Identify which cell holds the provided text, then report its (X, Y) central coordinate. 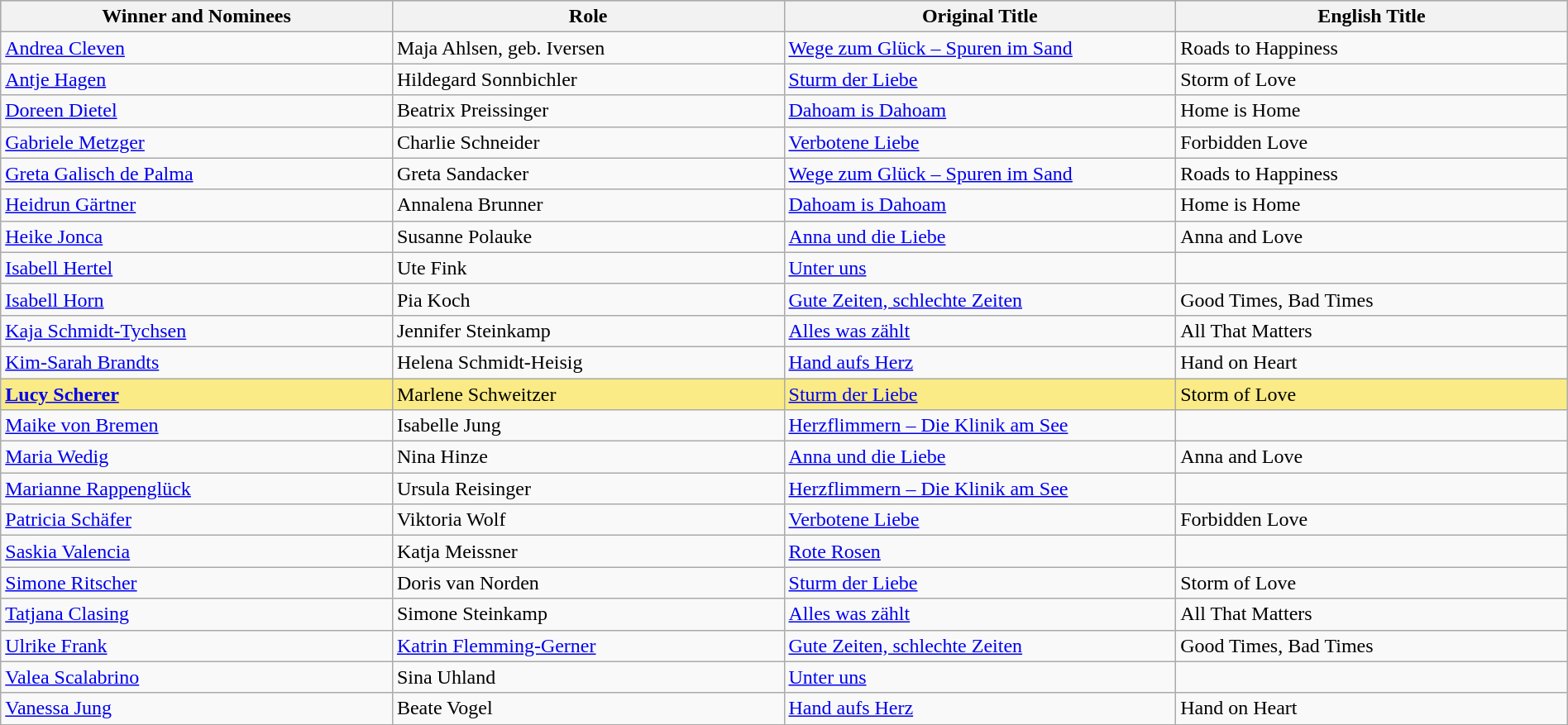
Original Title (980, 17)
Rote Rosen (980, 551)
Maria Wedig (197, 457)
Marianne Rappenglück (197, 489)
Maike von Bremen (197, 426)
Katrin Flemming-Gerner (588, 646)
Pia Koch (588, 299)
Ulrike Frank (197, 646)
Valea Scalabrino (197, 677)
Ute Fink (588, 268)
Beatrix Preissinger (588, 111)
Patricia Schäfer (197, 520)
Ursula Reisinger (588, 489)
Saskia Valencia (197, 551)
Andrea Cleven (197, 48)
Nina Hinze (588, 457)
Simone Steinkamp (588, 614)
Lucy Scherer (197, 394)
Susanne Polauke (588, 236)
Isabell Hertel (197, 268)
Marlene Schweitzer (588, 394)
Gabriele Metzger (197, 142)
Greta Sandacker (588, 174)
Simone Ritscher (197, 583)
Winner and Nominees (197, 17)
Isabell Horn (197, 299)
Heike Jonca (197, 236)
Viktoria Wolf (588, 520)
Doreen Dietel (197, 111)
Katja Meissner (588, 551)
Role (588, 17)
Heidrun Gärtner (197, 205)
Tatjana Clasing (197, 614)
Doris van Norden (588, 583)
Antje Hagen (197, 79)
Jennifer Steinkamp (588, 331)
Hildegard Sonnbichler (588, 79)
Greta Galisch de Palma (197, 174)
Vanessa Jung (197, 708)
Isabelle Jung (588, 426)
Charlie Schneider (588, 142)
Kaja Schmidt-Tychsen (197, 331)
Beate Vogel (588, 708)
Maja Ahlsen, geb. Iversen (588, 48)
Kim-Sarah Brandts (197, 362)
Annalena Brunner (588, 205)
English Title (1372, 17)
Sina Uhland (588, 677)
Helena Schmidt-Heisig (588, 362)
